Scan for the cell matching the given text and deliver its [x, y] coordinate at center. 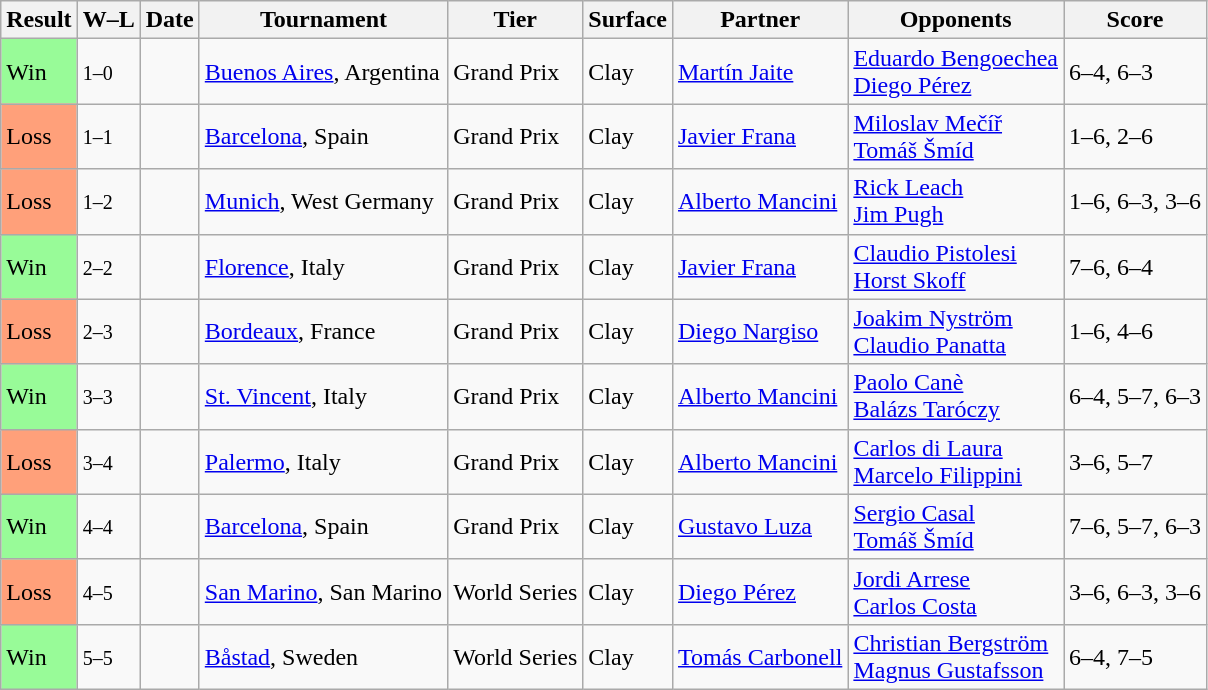
Martín Jaite [760, 72]
3–3 [108, 396]
3–6, 6–3, 3–6 [1136, 592]
Bordeaux, France [323, 332]
Palermo, Italy [323, 462]
1–2 [108, 202]
2–3 [108, 332]
6–4, 5–7, 6–3 [1136, 396]
4–4 [108, 526]
6–4, 7–5 [1136, 656]
Paolo Canè Balázs Taróczy [956, 396]
Tournament [323, 20]
Jordi Arrese Carlos Costa [956, 592]
Florence, Italy [323, 266]
Christian Bergström Magnus Gustafsson [956, 656]
Eduardo Bengoechea Diego Pérez [956, 72]
4–5 [108, 592]
Date [170, 20]
Score [1136, 20]
7–6, 6–4 [1136, 266]
1–0 [108, 72]
Munich, West Germany [323, 202]
Diego Nargiso [760, 332]
3–6, 5–7 [1136, 462]
Result [39, 20]
Joakim Nyström Claudio Panatta [956, 332]
7–6, 5–7, 6–3 [1136, 526]
Sergio Casal Tomáš Šmíd [956, 526]
Båstad, Sweden [323, 656]
Carlos di Laura Marcelo Filippini [956, 462]
1–6, 6–3, 3–6 [1136, 202]
2–2 [108, 266]
1–6, 4–6 [1136, 332]
W–L [108, 20]
Opponents [956, 20]
Diego Pérez [760, 592]
Surface [628, 20]
Buenos Aires, Argentina [323, 72]
Gustavo Luza [760, 526]
Claudio Pistolesi Horst Skoff [956, 266]
3–4 [108, 462]
5–5 [108, 656]
Tomás Carbonell [760, 656]
Miloslav Mečíř Tomáš Šmíd [956, 136]
6–4, 6–3 [1136, 72]
Tier [516, 20]
1–6, 2–6 [1136, 136]
1–1 [108, 136]
San Marino, San Marino [323, 592]
Rick Leach Jim Pugh [956, 202]
Partner [760, 20]
St. Vincent, Italy [323, 396]
